For the text-containing cell, return its midpoint in (x, y) coordinate format. 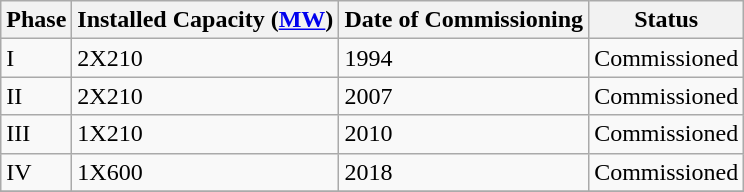
1994 (464, 58)
IV (36, 172)
2007 (464, 96)
2018 (464, 172)
Installed Capacity (MW) (206, 20)
2010 (464, 134)
I (36, 58)
Phase (36, 20)
II (36, 96)
III (36, 134)
Status (666, 20)
Date of Commissioning (464, 20)
1X210 (206, 134)
1X600 (206, 172)
